Locate the cell with the specified text and output its (x, y) center coordinate. 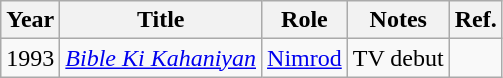
1993 (30, 58)
TV debut (398, 58)
Role (305, 20)
Bible Ki Kahaniyan (161, 58)
Year (30, 20)
Notes (398, 20)
Ref. (476, 20)
Nimrod (305, 58)
Title (161, 20)
